Determine the [x, y] coordinate at the center of the cell enclosing the given text.  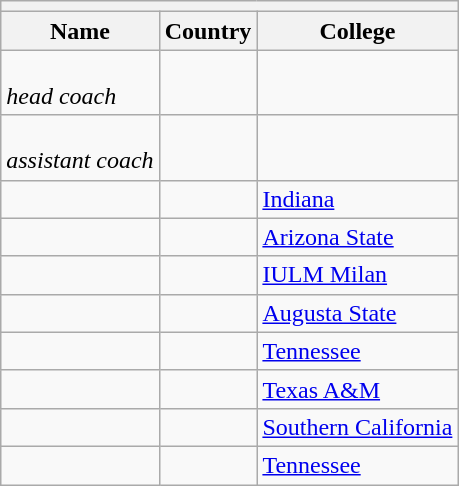
Southern California [358, 427]
Arizona State [358, 237]
Augusta State [358, 313]
assistant coach [80, 148]
Texas A&M [358, 389]
head coach [80, 82]
Indiana [358, 199]
College [358, 31]
IULM Milan [358, 275]
Name [80, 31]
Country [208, 31]
